Scan for the cell matching the given text and deliver its (X, Y) coordinate at center. 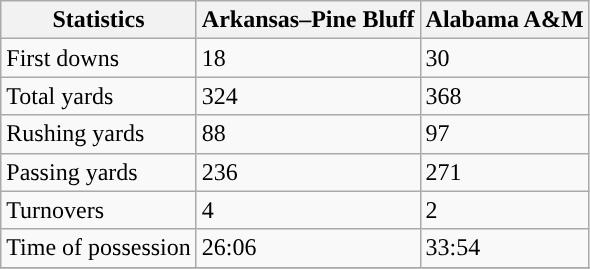
Statistics (99, 20)
26:06 (308, 248)
4 (308, 210)
88 (308, 134)
Rushing yards (99, 134)
First downs (99, 58)
18 (308, 58)
30 (504, 58)
236 (308, 172)
Turnovers (99, 210)
Alabama A&M (504, 20)
97 (504, 134)
33:54 (504, 248)
2 (504, 210)
324 (308, 96)
271 (504, 172)
Arkansas–Pine Bluff (308, 20)
Time of possession (99, 248)
Total yards (99, 96)
368 (504, 96)
Passing yards (99, 172)
